For the text-containing cell, return its midpoint in [x, y] coordinate format. 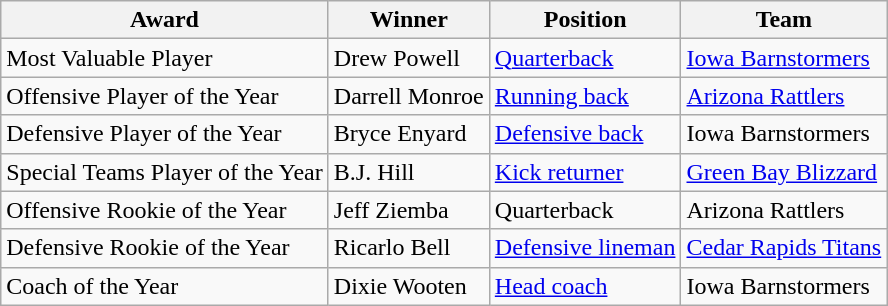
Darrell Monroe [408, 96]
Ricarlo Bell [408, 248]
Award [165, 20]
Position [585, 20]
Winner [408, 20]
B.J. Hill [408, 172]
Cedar Rapids Titans [784, 248]
Defensive Rookie of the Year [165, 248]
Most Valuable Player [165, 58]
Offensive Player of the Year [165, 96]
Running back [585, 96]
Team [784, 20]
Drew Powell [408, 58]
Defensive lineman [585, 248]
Kick returner [585, 172]
Defensive back [585, 134]
Green Bay Blizzard [784, 172]
Special Teams Player of the Year [165, 172]
Head coach [585, 286]
Dixie Wooten [408, 286]
Coach of the Year [165, 286]
Offensive Rookie of the Year [165, 210]
Defensive Player of the Year [165, 134]
Bryce Enyard [408, 134]
Jeff Ziemba [408, 210]
